Locate the cell with the specified text and output its (X, Y) center coordinate. 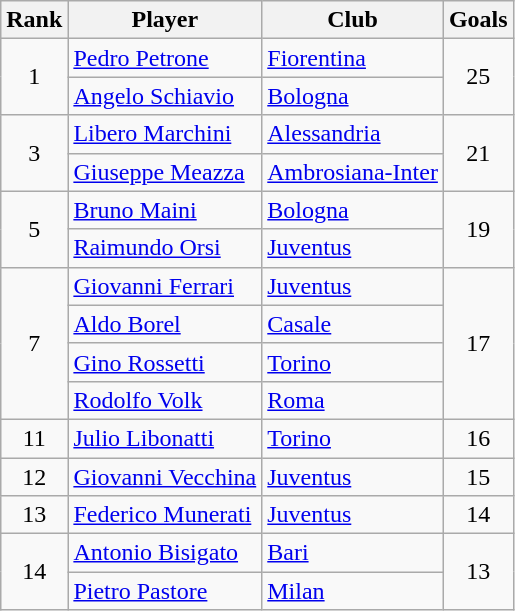
Raimundo Orsi (165, 248)
Milan (353, 591)
Casale (353, 324)
Goals (478, 20)
Giuseppe Meazza (165, 172)
25 (478, 77)
Aldo Borel (165, 324)
17 (478, 343)
1 (34, 77)
Club (353, 20)
Pedro Petrone (165, 58)
11 (34, 438)
Giovanni Vecchina (165, 477)
Roma (353, 400)
16 (478, 438)
21 (478, 153)
Julio Libonatti (165, 438)
Gino Rossetti (165, 362)
15 (478, 477)
Antonio Bisigato (165, 553)
Alessandria (353, 134)
Federico Munerati (165, 515)
Libero Marchini (165, 134)
Angelo Schiavio (165, 96)
5 (34, 229)
3 (34, 153)
Bruno Maini (165, 210)
Rodolfo Volk (165, 400)
Pietro Pastore (165, 591)
Rank (34, 20)
Giovanni Ferrari (165, 286)
Fiorentina (353, 58)
12 (34, 477)
19 (478, 229)
7 (34, 343)
Bari (353, 553)
Ambrosiana-Inter (353, 172)
Player (165, 20)
